Determine the [x, y] coordinate at the center of the cell enclosing the given text.  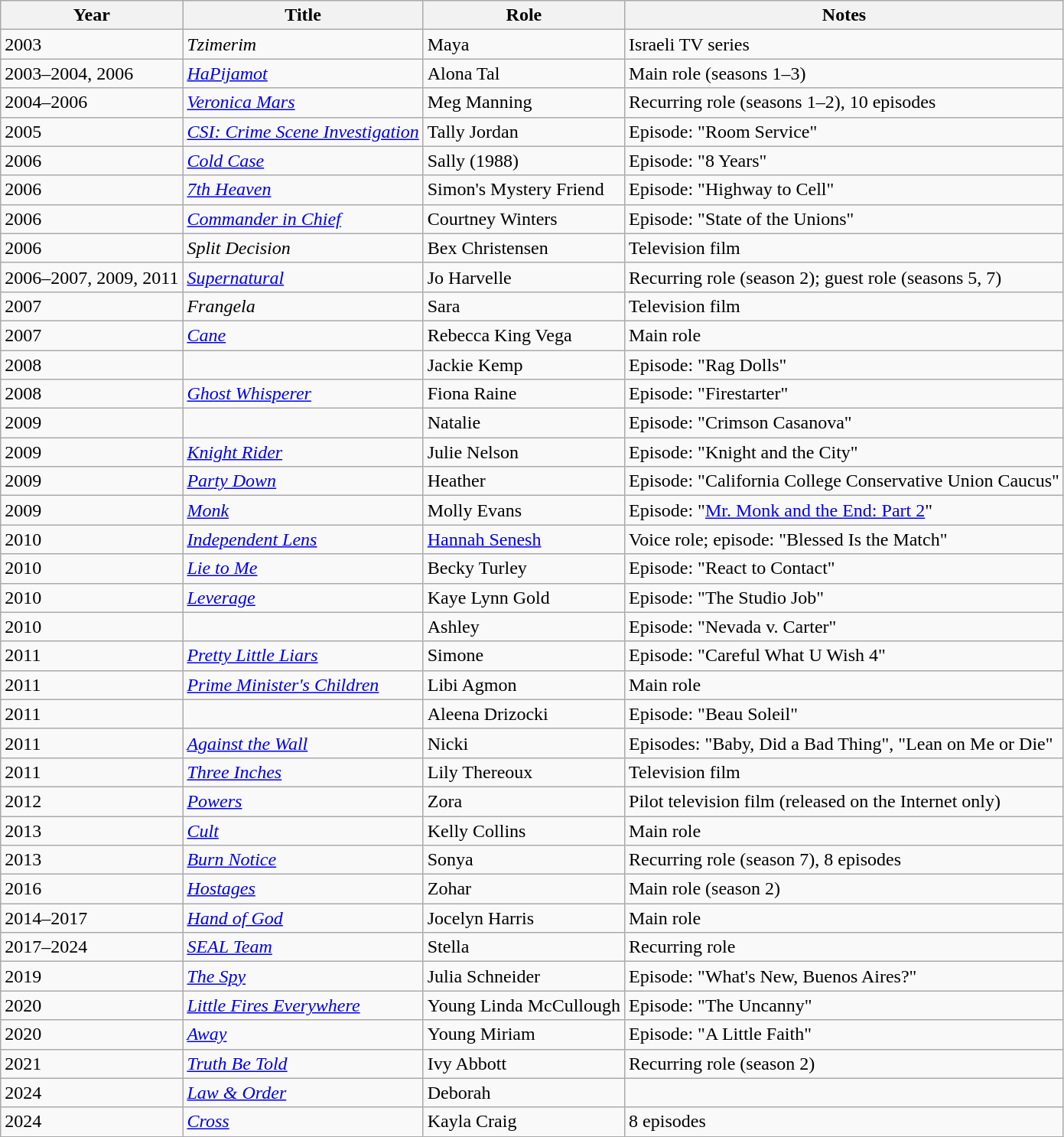
Cross [303, 1122]
Little Fires Everywhere [303, 1005]
Episode: "State of the Unions" [844, 219]
2019 [92, 976]
7th Heaven [303, 190]
Episode: "Knight and the City" [844, 452]
Natalie [523, 423]
Deborah [523, 1093]
8 episodes [844, 1122]
Hostages [303, 889]
2021 [92, 1064]
Truth Be Told [303, 1064]
Episode: "The Studio Job" [844, 598]
Episode: "Rag Dolls" [844, 365]
Episode: "A Little Faith" [844, 1034]
Episode: "Mr. Monk and the End: Part 2" [844, 510]
Veronica Mars [303, 103]
Episode: "Careful What U Wish 4" [844, 656]
Role [523, 15]
Episode: "California College Conservative Union Caucus" [844, 481]
2005 [92, 132]
Jo Harvelle [523, 277]
Burn Notice [303, 860]
Fiona Raine [523, 394]
Zora [523, 801]
Lily Thereoux [523, 772]
Sally (1988) [523, 161]
Year [92, 15]
Recurring role [844, 947]
Away [303, 1034]
Ivy Abbott [523, 1064]
Ghost Whisperer [303, 394]
Young Miriam [523, 1034]
Episode: "The Uncanny" [844, 1005]
SEAL Team [303, 947]
Kelly Collins [523, 830]
Stella [523, 947]
Libi Agmon [523, 685]
Split Decision [303, 248]
Lie to Me [303, 568]
Jocelyn Harris [523, 918]
Simon's Mystery Friend [523, 190]
Simone [523, 656]
Bex Christensen [523, 248]
Recurring role (season 2) [844, 1064]
Commander in Chief [303, 219]
Frangela [303, 306]
Tzimerim [303, 44]
Ashley [523, 627]
Main role (season 2) [844, 889]
Kayla Craig [523, 1122]
Law & Order [303, 1093]
Against the Wall [303, 743]
Becky Turley [523, 568]
2004–2006 [92, 103]
Sonya [523, 860]
Kaye Lynn Gold [523, 598]
Party Down [303, 481]
Main role (seasons 1–3) [844, 73]
Pilot television film (released on the Internet only) [844, 801]
Supernatural [303, 277]
2017–2024 [92, 947]
Jackie Kemp [523, 365]
Prime Minister's Children [303, 685]
Episode: "Beau Soleil" [844, 714]
Alona Tal [523, 73]
Cane [303, 335]
Sara [523, 306]
Notes [844, 15]
The Spy [303, 976]
Episode: "React to Contact" [844, 568]
Julia Schneider [523, 976]
Heather [523, 481]
Cult [303, 830]
2006–2007, 2009, 2011 [92, 277]
Courtney Winters [523, 219]
Recurring role (seasons 1–2), 10 episodes [844, 103]
Young Linda McCullough [523, 1005]
Molly Evans [523, 510]
Pretty Little Liars [303, 656]
Independent Lens [303, 539]
Episode: "Nevada v. Carter" [844, 627]
Hand of God [303, 918]
Maya [523, 44]
Meg Manning [523, 103]
2016 [92, 889]
Recurring role (season 7), 8 episodes [844, 860]
Nicki [523, 743]
Leverage [303, 598]
Episode: "8 Years" [844, 161]
2003 [92, 44]
Episodes: "Baby, Did a Bad Thing", "Lean on Me or Die" [844, 743]
CSI: Crime Scene Investigation [303, 132]
Aleena Drizocki [523, 714]
Zohar [523, 889]
Recurring role (season 2); guest role (seasons 5, 7) [844, 277]
Monk [303, 510]
Julie Nelson [523, 452]
Episode: "Highway to Cell" [844, 190]
2003–2004, 2006 [92, 73]
Powers [303, 801]
2014–2017 [92, 918]
Episode: "What's New, Buenos Aires?" [844, 976]
Knight Rider [303, 452]
Title [303, 15]
Voice role; episode: "Blessed Is the Match" [844, 539]
Cold Case [303, 161]
2012 [92, 801]
Three Inches [303, 772]
Episode: "Room Service" [844, 132]
Episode: "Crimson Casanova" [844, 423]
Rebecca King Vega [523, 335]
Hannah Senesh [523, 539]
Israeli TV series [844, 44]
HaPijamot [303, 73]
Tally Jordan [523, 132]
Episode: "Firestarter" [844, 394]
